Identify which cell holds the provided text, then report its (x, y) central coordinate. 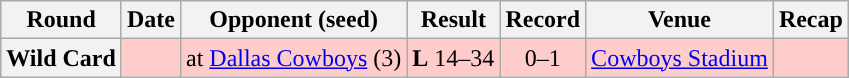
at Dallas Cowboys (3) (293, 58)
0–1 (543, 58)
Round (62, 20)
Wild Card (62, 58)
Result (454, 20)
Opponent (seed) (293, 20)
Venue (680, 20)
L 14–34 (454, 58)
Record (543, 20)
Date (150, 20)
Recap (810, 20)
Cowboys Stadium (680, 58)
